Find where the given text appears and provide that cell's center as [X, Y] coordinate. 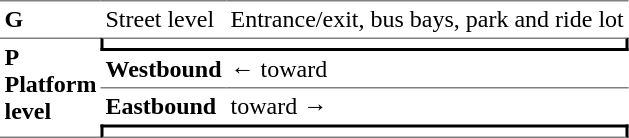
← toward [427, 70]
Eastbound [164, 106]
Westbound [164, 70]
P Platform level [50, 88]
Street level [164, 19]
toward → [427, 106]
Entrance/exit, bus bays, park and ride lot [427, 19]
G [50, 19]
